Identify which cell holds the provided text, then report its [x, y] central coordinate. 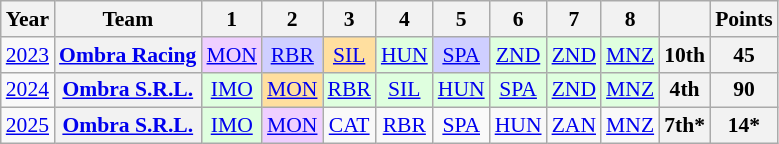
2 [292, 19]
2025 [28, 126]
14* [744, 126]
7 [574, 19]
3 [350, 19]
45 [744, 55]
7th* [684, 126]
CAT [350, 126]
90 [744, 90]
Year [28, 19]
6 [518, 19]
1 [232, 19]
Team [128, 19]
2024 [28, 90]
ZAN [574, 126]
5 [462, 19]
10th [684, 55]
4 [404, 19]
4th [684, 90]
2023 [28, 55]
Points [744, 19]
Ombra Racing [128, 55]
8 [630, 19]
